Detect which cell encompasses the target text, then output its [X, Y] center coordinate. 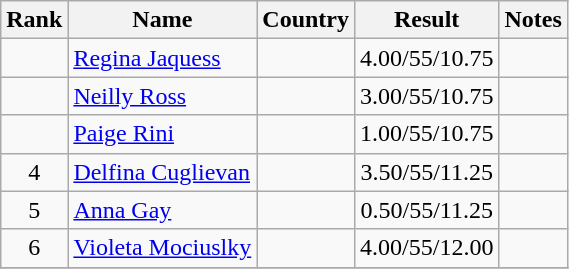
3.50/55/11.25 [427, 172]
5 [34, 210]
Neilly Ross [162, 96]
0.50/55/11.25 [427, 210]
Result [427, 20]
Delfina Cuglievan [162, 172]
4.00/55/12.00 [427, 248]
Rank [34, 20]
Anna Gay [162, 210]
Notes [533, 20]
Regina Jaquess [162, 58]
Country [306, 20]
3.00/55/10.75 [427, 96]
1.00/55/10.75 [427, 134]
Name [162, 20]
4 [34, 172]
Paige Rini [162, 134]
Violeta Mociuslky [162, 248]
4.00/55/10.75 [427, 58]
6 [34, 248]
